Output the (X, Y) coordinate of the center of the cell containing the given text.  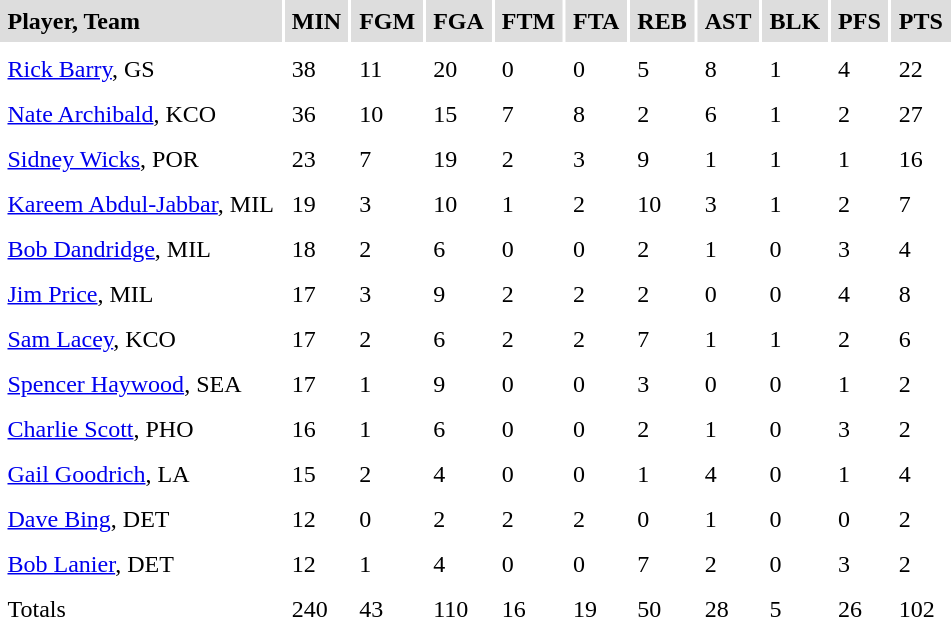
36 (316, 114)
FGA (459, 21)
Player, Team (140, 21)
Nate Archibald, KCO (140, 114)
23 (316, 159)
Sam Lacey, KCO (140, 339)
22 (920, 69)
BLK (795, 21)
Gail Goodrich, LA (140, 474)
FTA (596, 21)
REB (662, 21)
AST (728, 21)
Jim Price, MIL (140, 294)
5 (662, 69)
38 (316, 69)
Rick Barry, GS (140, 69)
Spencer Haywood, SEA (140, 384)
FTM (528, 21)
PFS (860, 21)
11 (388, 69)
20 (459, 69)
Kareem Abdul-Jabbar, MIL (140, 204)
Dave Bing, DET (140, 519)
27 (920, 114)
Charlie Scott, PHO (140, 429)
PTS (920, 21)
MIN (316, 21)
18 (316, 249)
Sidney Wicks, POR (140, 159)
FGM (388, 21)
Bob Lanier, DET (140, 564)
Bob Dandridge, MIL (140, 249)
